Find where the given text appears and provide that cell's center as (X, Y) coordinate. 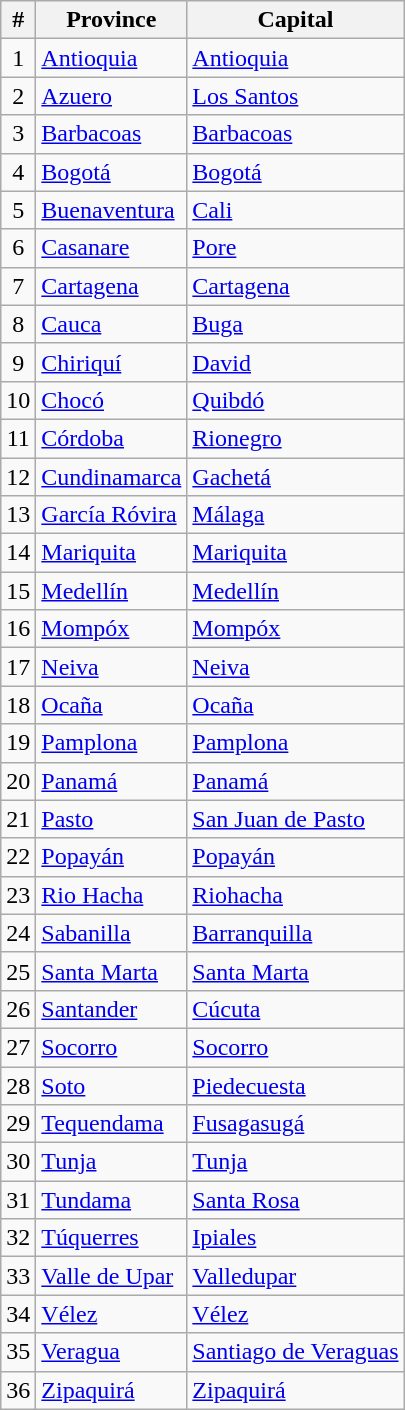
3 (18, 134)
Cauca (112, 324)
18 (18, 705)
García Róvira (112, 515)
Pore (296, 248)
Piedecuesta (296, 1085)
17 (18, 667)
36 (18, 1390)
Santa Rosa (296, 1200)
Chiriquí (112, 362)
Túquerres (112, 1238)
Buenaventura (112, 210)
Chocó (112, 400)
30 (18, 1162)
Buga (296, 324)
Ipiales (296, 1238)
Quibdó (296, 400)
6 (18, 248)
12 (18, 477)
25 (18, 971)
31 (18, 1200)
Casanare (112, 248)
Cundinamarca (112, 477)
Riohacha (296, 895)
14 (18, 553)
# (18, 20)
13 (18, 515)
David (296, 362)
Santiago de Veraguas (296, 1352)
27 (18, 1047)
Capital (296, 20)
Santander (112, 1009)
9 (18, 362)
21 (18, 819)
Pasto (112, 819)
24 (18, 933)
11 (18, 438)
33 (18, 1276)
Veragua (112, 1352)
Cúcuta (296, 1009)
Gachetá (296, 477)
Tundama (112, 1200)
Valle de Upar (112, 1276)
4 (18, 172)
35 (18, 1352)
Azuero (112, 96)
Rionegro (296, 438)
Córdoba (112, 438)
Sabanilla (112, 933)
15 (18, 591)
32 (18, 1238)
1 (18, 58)
16 (18, 629)
Fusagasugá (296, 1124)
2 (18, 96)
8 (18, 324)
Soto (112, 1085)
Los Santos (296, 96)
Rio Hacha (112, 895)
34 (18, 1314)
10 (18, 400)
20 (18, 781)
22 (18, 857)
5 (18, 210)
19 (18, 743)
26 (18, 1009)
Barranquilla (296, 933)
Province (112, 20)
Cali (296, 210)
Málaga (296, 515)
Tequendama (112, 1124)
23 (18, 895)
28 (18, 1085)
7 (18, 286)
San Juan de Pasto (296, 819)
29 (18, 1124)
Valledupar (296, 1276)
